Return [x, y] of the center of cell containing provided text 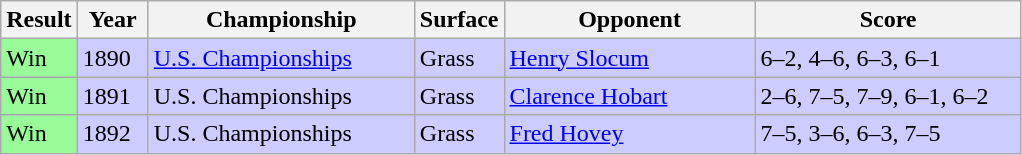
1891 [112, 96]
Surface [459, 20]
Year [112, 20]
Score [888, 20]
Fred Hovey [630, 134]
2–6, 7–5, 7–9, 6–1, 6–2 [888, 96]
Opponent [630, 20]
7–5, 3–6, 6–3, 7–5 [888, 134]
Result [39, 20]
1890 [112, 58]
Clarence Hobart [630, 96]
Championship [281, 20]
6–2, 4–6, 6–3, 6–1 [888, 58]
Henry Slocum [630, 58]
1892 [112, 134]
